Extract the [X, Y] coordinate from the center of the cell holding the provided text.  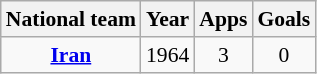
Goals [284, 19]
National team [71, 19]
Year [168, 19]
Apps [223, 19]
Iran [71, 55]
1964 [168, 55]
0 [284, 55]
3 [223, 55]
